Capture the cell that displays the provided text and extract its (X, Y) central coordinate. 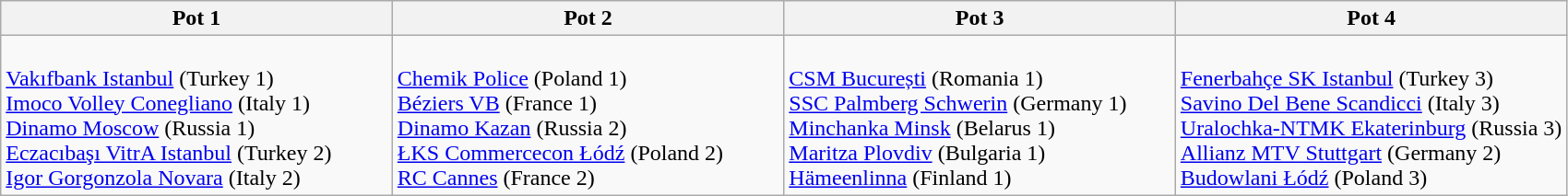
Pot 2 (588, 18)
Chemik Police (Poland 1) Béziers VB (France 1) Dinamo Kazan (Russia 2) ŁKS Commercecon Łódź (Poland 2) RC Cannes (France 2) (588, 116)
Pot 4 (1371, 18)
Pot 1 (197, 18)
Pot 3 (980, 18)
CSM București (Romania 1) SSC Palmberg Schwerin (Germany 1) Minchanka Minsk (Belarus 1) Maritza Plovdiv (Bulgaria 1) Hämeenlinna (Finland 1) (980, 116)
